Search for the cell housing the specified text and yield its [x, y] center coordinate. 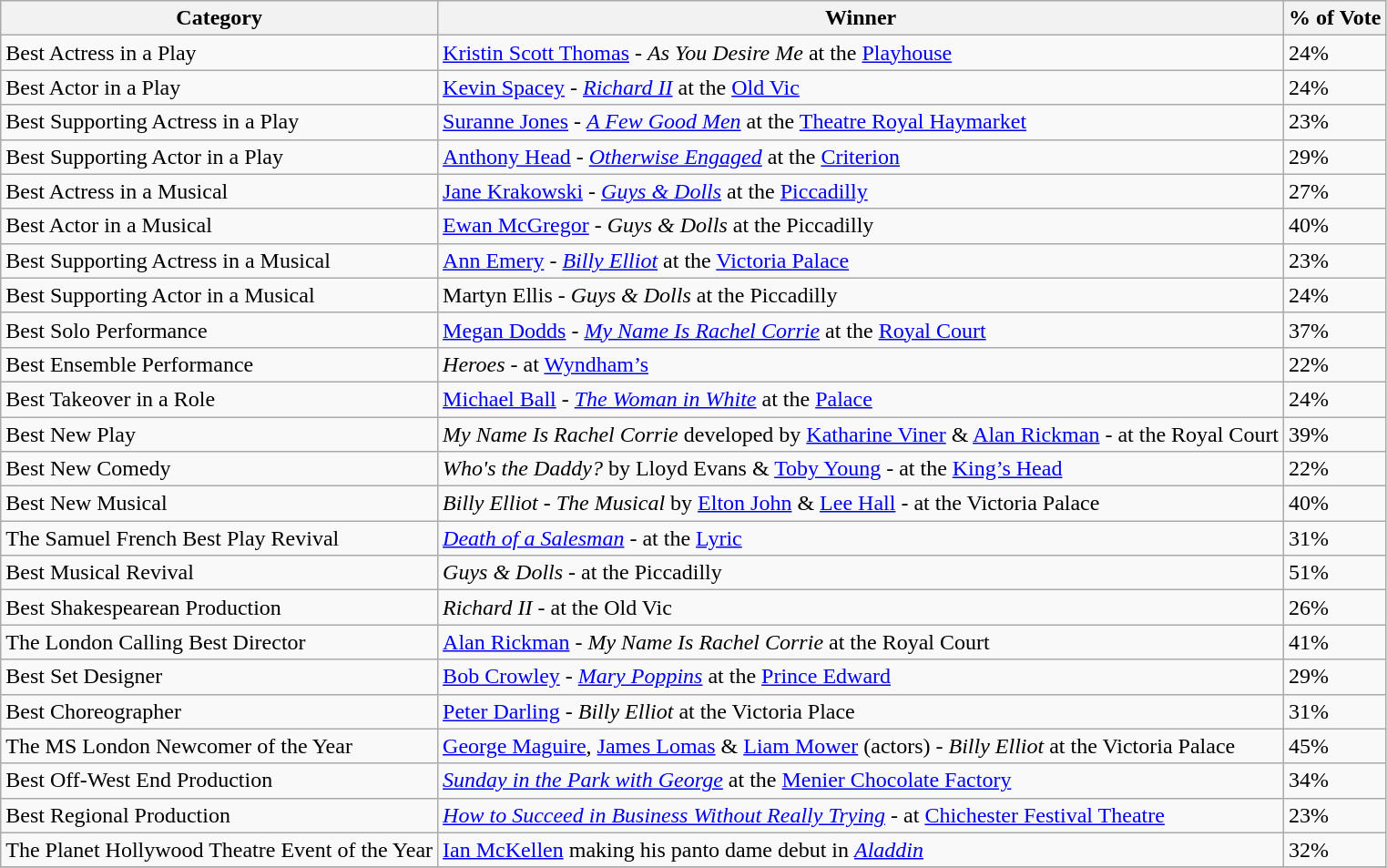
The London Calling Best Director [219, 642]
Best New Play [219, 434]
Best Regional Production [219, 815]
Best Actor in a Play [219, 87]
27% [1335, 191]
Ian McKellen making his panto dame debut in Aladdin [862, 850]
Best Actress in a Musical [219, 191]
45% [1335, 746]
The Planet Hollywood Theatre Event of the Year [219, 850]
George Maguire, James Lomas & Liam Mower (actors) - Billy Elliot at the Victoria Palace [862, 746]
Ann Emery - Billy Elliot at the Victoria Palace [862, 260]
Best Set Designer [219, 677]
The Samuel French Best Play Revival [219, 538]
Best New Musical [219, 504]
The MS London Newcomer of the Year [219, 746]
How to Succeed in Business Without Really Trying - at Chichester Festival Theatre [862, 815]
Billy Elliot - The Musical by Elton John & Lee Hall - at the Victoria Palace [862, 504]
37% [1335, 330]
Heroes - at Wyndham’s [862, 364]
Anthony Head - Otherwise Engaged at the Criterion [862, 157]
Kevin Spacey - Richard II at the Old Vic [862, 87]
Best Supporting Actress in a Play [219, 122]
% of Vote [1335, 18]
Best Actress in a Play [219, 53]
Ewan McGregor - Guys & Dolls at the Piccadilly [862, 226]
Best Actor in a Musical [219, 226]
41% [1335, 642]
Category [219, 18]
My Name Is Rachel Corrie developed by Katharine Viner & Alan Rickman - at the Royal Court [862, 434]
Richard II - at the Old Vic [862, 608]
Best Supporting Actor in a Play [219, 157]
Best Shakespearean Production [219, 608]
Best Ensemble Performance [219, 364]
Best Takeover in a Role [219, 399]
Best Supporting Actress in a Musical [219, 260]
Best Off-West End Production [219, 781]
Best Choreographer [219, 711]
Suranne Jones - A Few Good Men at the Theatre Royal Haymarket [862, 122]
Death of a Salesman - at the Lyric [862, 538]
39% [1335, 434]
Alan Rickman - My Name Is Rachel Corrie at the Royal Court [862, 642]
Guys & Dolls - at the Piccadilly [862, 573]
Jane Krakowski - Guys & Dolls at the Piccadilly [862, 191]
Michael Ball - The Woman in White at the Palace [862, 399]
Who's the Daddy? by Lloyd Evans & Toby Young - at the King’s Head [862, 469]
51% [1335, 573]
Bob Crowley - Mary Poppins at the Prince Edward [862, 677]
Megan Dodds - My Name Is Rachel Corrie at the Royal Court [862, 330]
Winner [862, 18]
Peter Darling - Billy Elliot at the Victoria Place [862, 711]
Best Supporting Actor in a Musical [219, 295]
Kristin Scott Thomas - As You Desire Me at the Playhouse [862, 53]
Best New Comedy [219, 469]
Martyn Ellis - Guys & Dolls at the Piccadilly [862, 295]
34% [1335, 781]
Sunday in the Park with George at the Menier Chocolate Factory [862, 781]
26% [1335, 608]
32% [1335, 850]
Best Musical Revival [219, 573]
Best Solo Performance [219, 330]
